Find where the given text appears and provide that cell's center as [X, Y] coordinate. 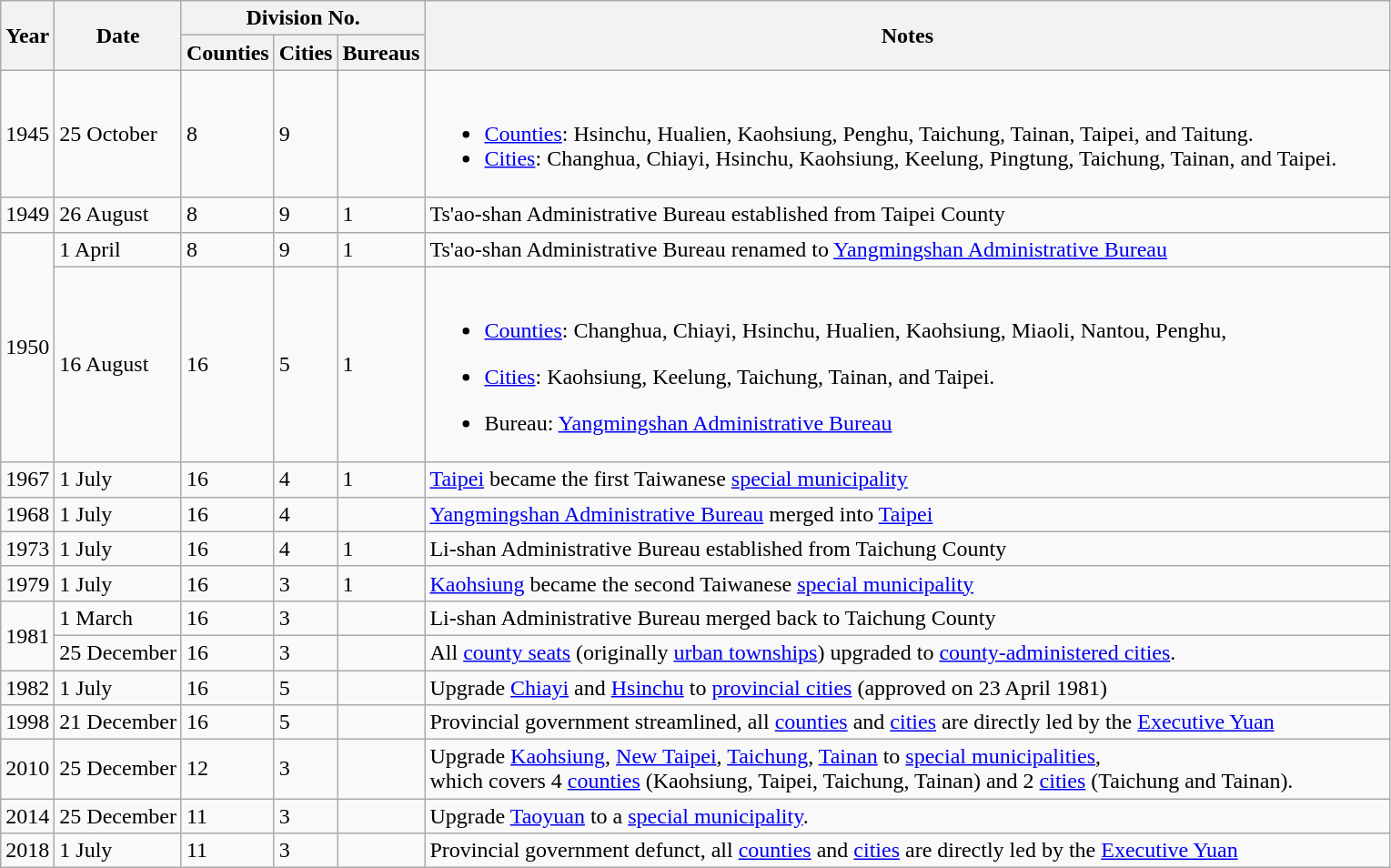
Cities [306, 53]
Taipei became the first Taiwanese special municipality [908, 479]
12 [227, 770]
Bureaus [381, 53]
Li-shan Administrative Bureau established from Taichung County [908, 549]
1998 [27, 722]
Date [118, 35]
Provincial government streamlined, all counties and cities are directly led by the Executive Yuan [908, 722]
Counties [227, 53]
Kaohsiung became the second Taiwanese special municipality [908, 583]
Provincial government defunct, all counties and cities are directly led by the Executive Yuan [908, 851]
Upgrade Chiayi and Hsinchu to provincial cities (approved on 23 April 1981) [908, 687]
1967 [27, 479]
25 October [118, 134]
Year [27, 35]
Ts'ao-shan Administrative Bureau established from Taipei County [908, 215]
Li-shan Administrative Bureau merged back to Taichung County [908, 618]
Yangmingshan Administrative Bureau merged into Taipei [908, 514]
16 August [118, 364]
1945 [27, 134]
Notes [908, 35]
1968 [27, 514]
1950 [27, 348]
2018 [27, 851]
1982 [27, 687]
21 December [118, 722]
26 August [118, 215]
Ts'ao-shan Administrative Bureau renamed to Yangmingshan Administrative Bureau [908, 249]
2010 [27, 770]
Upgrade Taoyuan to a special municipality. [908, 816]
1 April [118, 249]
1 March [118, 618]
1981 [27, 635]
2014 [27, 816]
1979 [27, 583]
Division No. [302, 18]
1949 [27, 215]
All county seats (originally urban townships) upgraded to county-administered cities. [908, 652]
1973 [27, 549]
